Identify which cell holds the provided text, then report its (x, y) central coordinate. 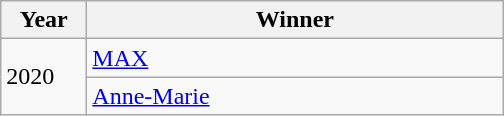
2020 (44, 77)
Year (44, 20)
MAX (295, 58)
Winner (295, 20)
Anne-Marie (295, 96)
